Extract the (x, y) coordinate from the center of the cell holding the provided text.  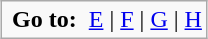
Go to: E | F | G | H (104, 20)
